Search for the cell housing the specified text and yield its [X, Y] center coordinate. 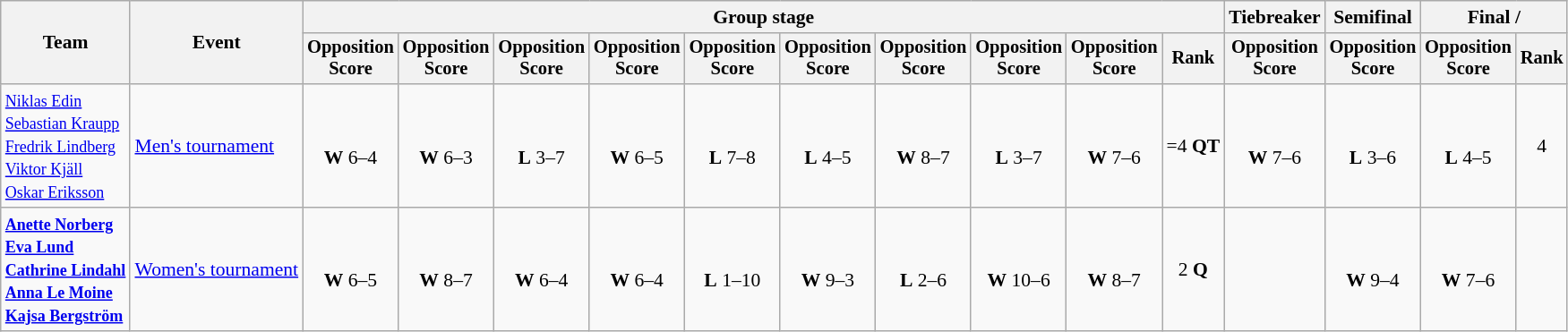
W 6–3 [446, 146]
Group stage [763, 17]
L 2–6 [924, 269]
=4 QT [1194, 146]
Women's tournament [217, 269]
Anette NorbergEva LundCathrine LindahlAnna Le MoineKajsa Bergström [66, 269]
Tiebreaker [1274, 17]
4 [1542, 146]
L 3–6 [1374, 146]
L 1–10 [733, 269]
W 9–4 [1374, 269]
Team [66, 43]
L 7–8 [733, 146]
W 9–3 [827, 269]
W 10–6 [1019, 269]
Final / [1494, 17]
Event [217, 43]
Niklas EdinSebastian KrauppFredrik LindbergViktor KjällOskar Eriksson [66, 146]
Semifinal [1374, 17]
Men's tournament [217, 146]
2 Q [1194, 269]
